Capture the cell that displays the provided text and extract its [X, Y] central coordinate. 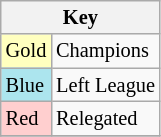
Blue [26, 85]
Key [80, 17]
Red [26, 118]
Left League [106, 85]
Champions [106, 51]
Gold [26, 51]
Relegated [106, 118]
